From the cell containing the given text, extract its center point as (X, Y) coordinate. 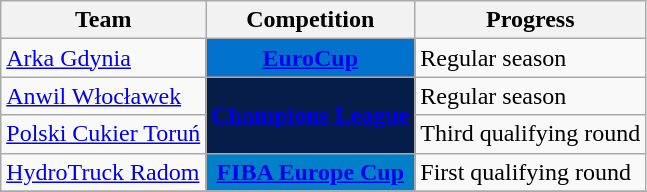
Anwil Włocławek (104, 96)
EuroCup (310, 58)
First qualifying round (530, 172)
Polski Cukier Toruń (104, 134)
Team (104, 20)
Progress (530, 20)
FIBA Europe Cup (310, 172)
Arka Gdynia (104, 58)
Champions League (310, 115)
HydroTruck Radom (104, 172)
Competition (310, 20)
Third qualifying round (530, 134)
